Locate the cell with the specified text and output its [x, y] center coordinate. 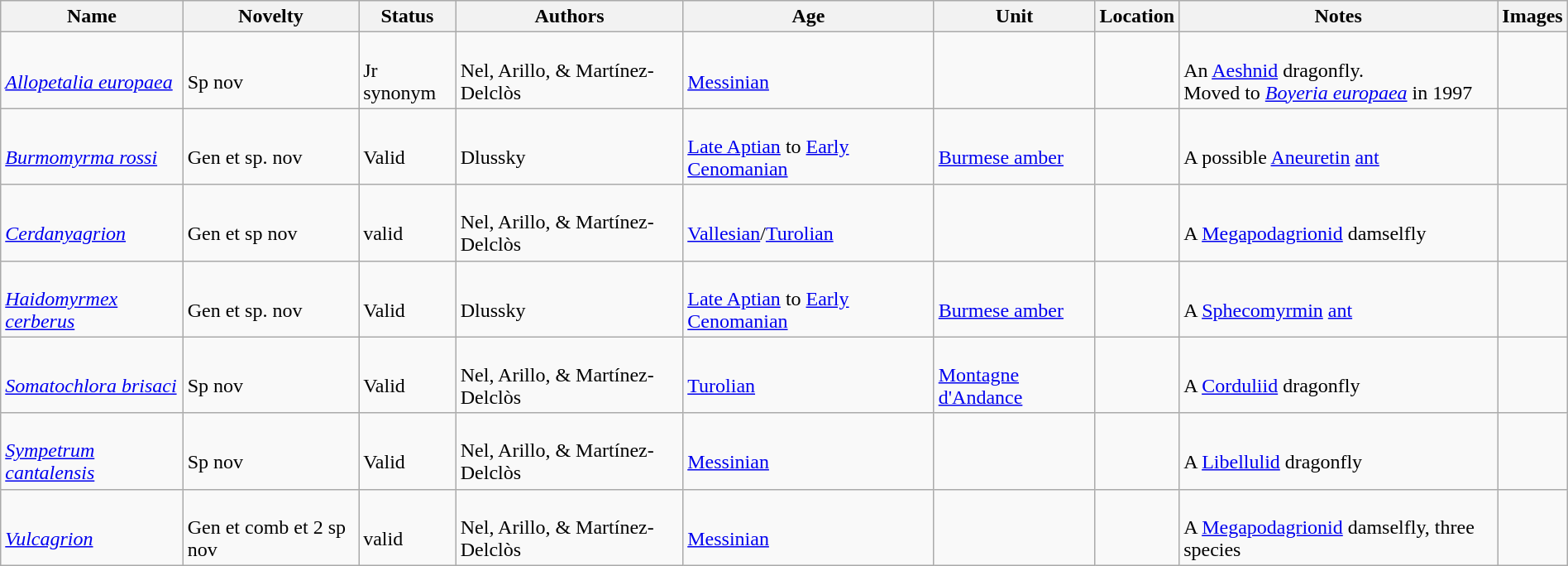
Vallesian/Turolian [809, 223]
Jr synonym [408, 70]
Montagne d'Andance [1014, 375]
Haidomyrmex cerberus [92, 299]
A Corduliid dragonfly [1338, 375]
Images [1532, 17]
Allopetalia europaea [92, 70]
Burmomyrma rossi [92, 146]
A Megapodagrionid damselfly, three species [1338, 527]
Gen et comb et 2 sp nov [270, 527]
A Libellulid dragonfly [1338, 451]
Vulcagrion [92, 527]
Age [809, 17]
Name [92, 17]
A possible Aneuretin ant [1338, 146]
Location [1137, 17]
Novelty [270, 17]
Cerdanyagrion [92, 223]
Notes [1338, 17]
Somatochlora brisaci [92, 375]
Authors [569, 17]
Status [408, 17]
A Sphecomyrmin ant [1338, 299]
An Aeshnid dragonfly. Moved to Boyeria europaea in 1997 [1338, 70]
A Megapodagrionid damselfly [1338, 223]
Turolian [809, 375]
Gen et sp nov [270, 223]
Sympetrum cantalensis [92, 451]
Unit [1014, 17]
